Extract the (X, Y) coordinate from the center of the cell holding the provided text.  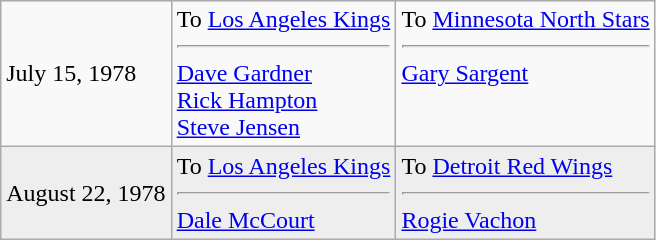
To Detroit Red WingsRogie Vachon (526, 193)
August 22, 1978 (86, 193)
To Minnesota North StarsGary Sargent (526, 74)
To Los Angeles KingsDave Gardner Rick Hampton Steve Jensen (284, 74)
To Los Angeles KingsDale McCourt (284, 193)
July 15, 1978 (86, 74)
